Provide the (x, y) coordinate of the cell's center where the given text is located.  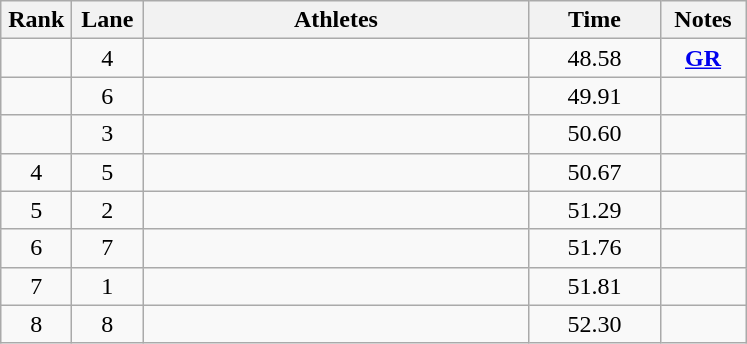
52.30 (594, 324)
1 (108, 286)
Lane (108, 20)
51.29 (594, 210)
Athletes (336, 20)
49.91 (594, 96)
GR (703, 58)
Notes (703, 20)
51.81 (594, 286)
Rank (36, 20)
51.76 (594, 248)
48.58 (594, 58)
3 (108, 134)
Time (594, 20)
50.60 (594, 134)
2 (108, 210)
50.67 (594, 172)
